Extract the (X, Y) coordinate from the center of the cell holding the provided text.  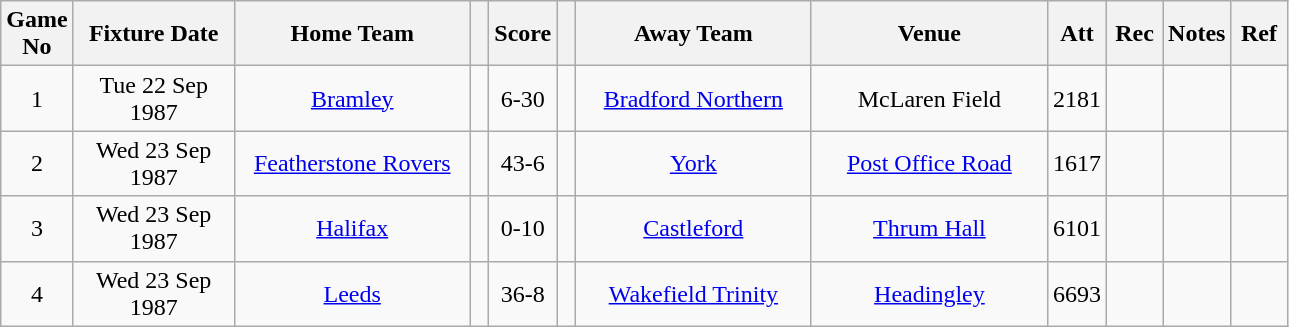
York (693, 164)
Rec (1135, 34)
Bramley (352, 98)
Halifax (352, 228)
3 (37, 228)
Featherstone Rovers (352, 164)
Bradford Northern (693, 98)
Score (523, 34)
2 (37, 164)
4 (37, 294)
Away Team (693, 34)
6-30 (523, 98)
Castleford (693, 228)
6101 (1076, 228)
6693 (1076, 294)
Fixture Date (154, 34)
1 (37, 98)
2181 (1076, 98)
0-10 (523, 228)
Ref (1259, 34)
Tue 22 Sep 1987 (154, 98)
McLaren Field (929, 98)
Thrum Hall (929, 228)
Leeds (352, 294)
43-6 (523, 164)
Att (1076, 34)
Notes (1197, 34)
Venue (929, 34)
Home Team (352, 34)
Wakefield Trinity (693, 294)
Headingley (929, 294)
Post Office Road (929, 164)
1617 (1076, 164)
Game No (37, 34)
36-8 (523, 294)
